Scan for the cell matching the given text and deliver its (x, y) coordinate at center. 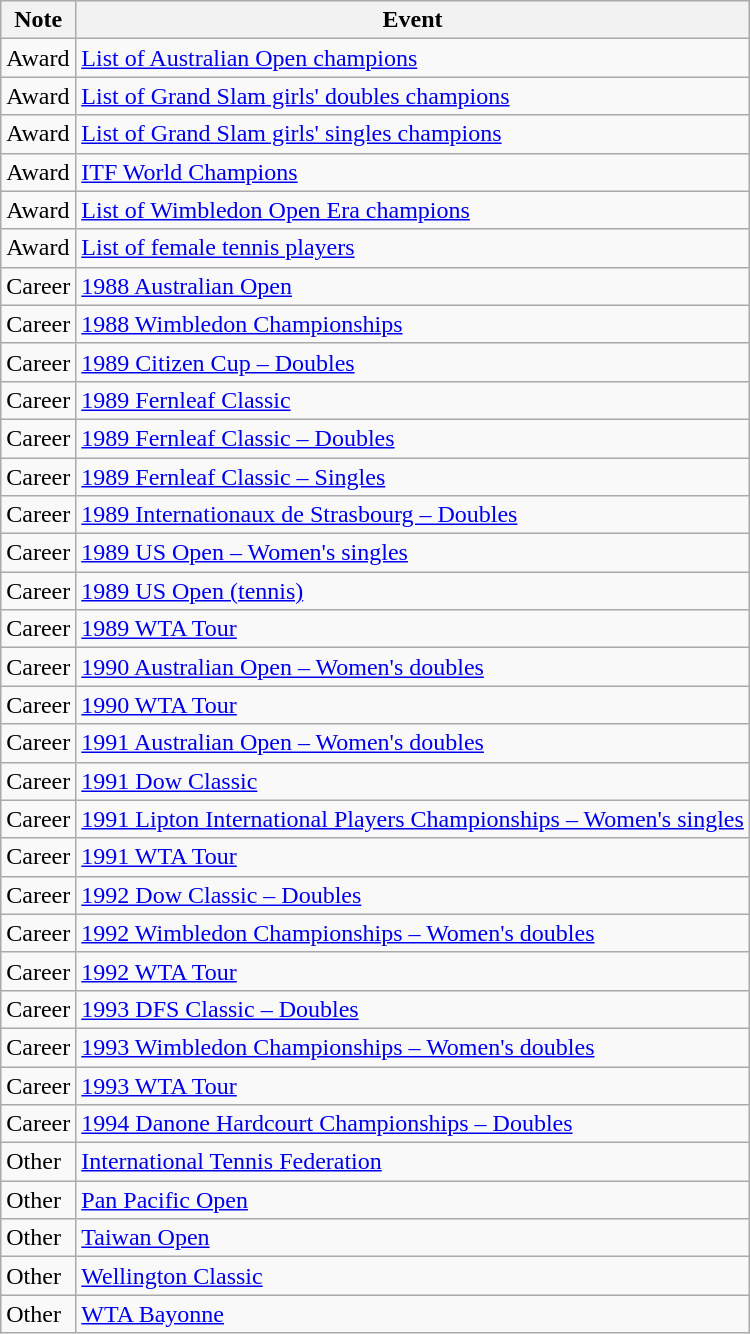
International Tennis Federation (413, 1162)
List of Wimbledon Open Era champions (413, 210)
1993 Wimbledon Championships – Women's doubles (413, 1047)
1991 WTA Tour (413, 857)
List of Grand Slam girls' doubles champions (413, 96)
1989 WTA Tour (413, 629)
1989 Internationaux de Strasbourg – Doubles (413, 515)
1989 Fernleaf Classic (413, 400)
Pan Pacific Open (413, 1200)
1988 Wimbledon Championships (413, 324)
1990 WTA Tour (413, 705)
1992 Dow Classic – Doubles (413, 895)
1989 US Open (tennis) (413, 591)
List of female tennis players (413, 248)
1989 US Open – Women's singles (413, 553)
1989 Citizen Cup – Doubles (413, 362)
1993 DFS Classic – Doubles (413, 1009)
Note (38, 20)
1991 Australian Open – Women's doubles (413, 743)
List of Australian Open champions (413, 58)
1990 Australian Open – Women's doubles (413, 667)
1993 WTA Tour (413, 1085)
WTA Bayonne (413, 1314)
1991 Dow Classic (413, 781)
Event (413, 20)
1989 Fernleaf Classic – Singles (413, 477)
1994 Danone Hardcourt Championships – Doubles (413, 1124)
1991 Lipton International Players Championships – Women's singles (413, 819)
1989 Fernleaf Classic – Doubles (413, 438)
Wellington Classic (413, 1276)
Taiwan Open (413, 1238)
ITF World Champions (413, 172)
List of Grand Slam girls' singles champions (413, 134)
1988 Australian Open (413, 286)
1992 Wimbledon Championships – Women's doubles (413, 933)
1992 WTA Tour (413, 971)
